Extract the [X, Y] coordinate from the center of the cell holding the provided text.  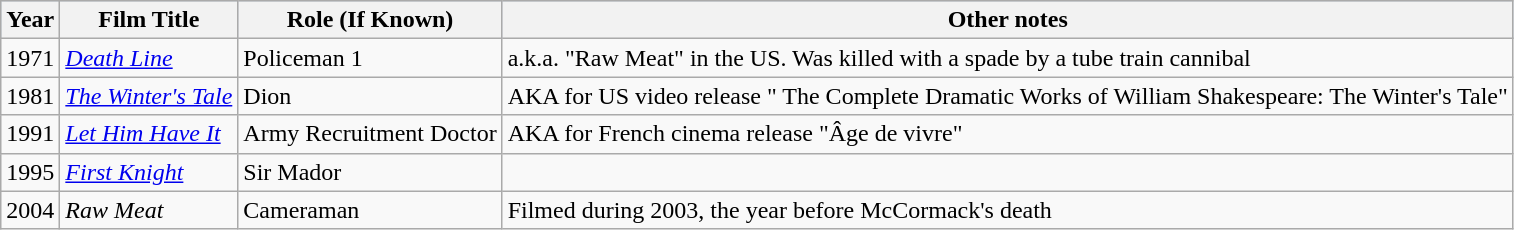
Dion [370, 96]
Other notes [1008, 20]
Death Line [149, 58]
1995 [30, 172]
Role (If Known) [370, 20]
Let Him Have It [149, 134]
AKA for French cinema release "Âge de vivre" [1008, 134]
Year [30, 20]
AKA for US video release " The Complete Dramatic Works of William Shakespeare: The Winter's Tale" [1008, 96]
First Knight [149, 172]
2004 [30, 210]
Film Title [149, 20]
1981 [30, 96]
Army Recruitment Doctor [370, 134]
a.k.a. "Raw Meat" in the US. Was killed with a spade by a tube train cannibal [1008, 58]
Cameraman [370, 210]
Raw Meat [149, 210]
Filmed during 2003, the year before McCormack's death [1008, 210]
Sir Mador [370, 172]
1991 [30, 134]
The Winter's Tale [149, 96]
1971 [30, 58]
Policeman 1 [370, 58]
